Locate the cell with the specified text and output its [x, y] center coordinate. 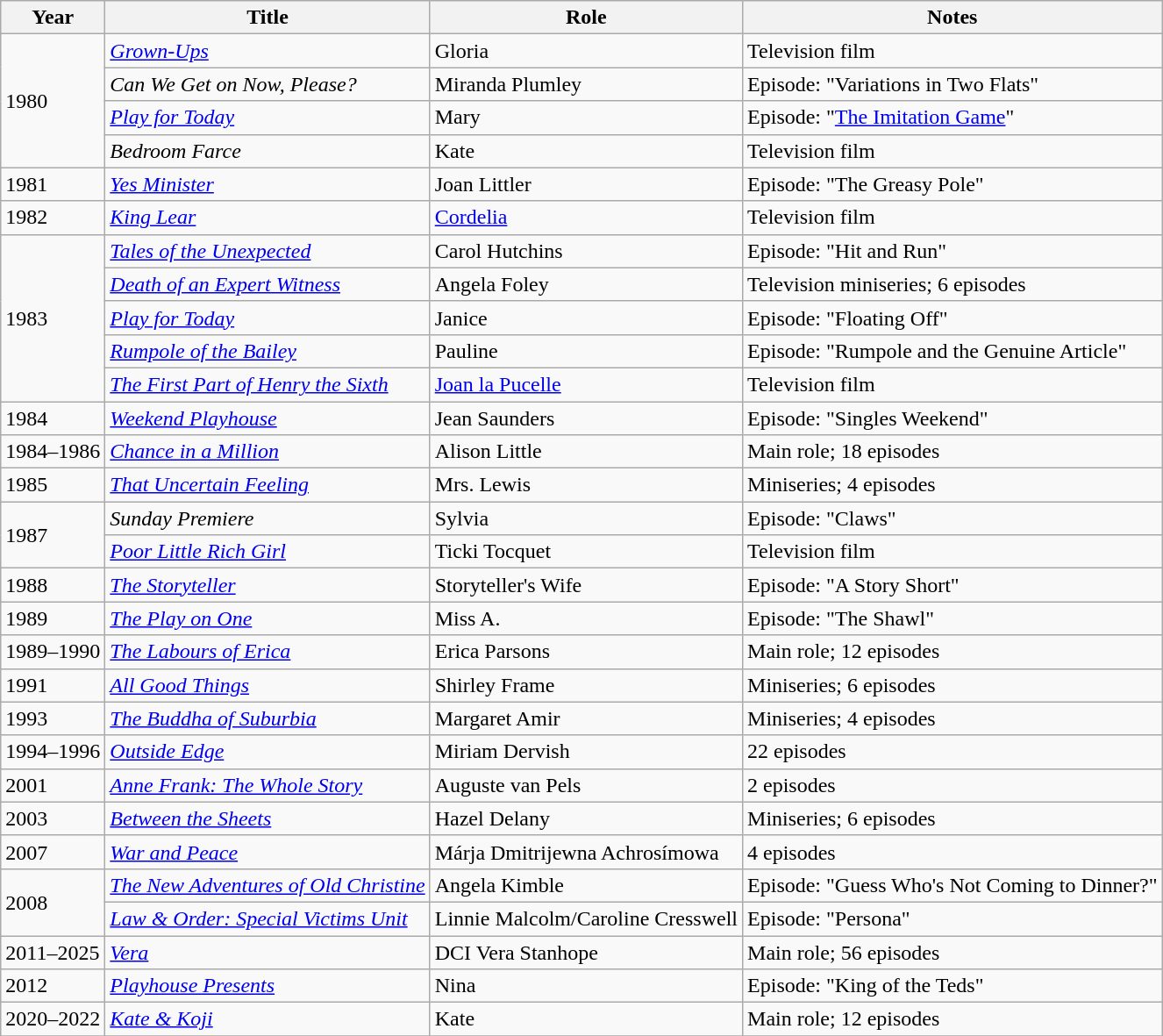
1982 [53, 218]
1989–1990 [53, 652]
Angela Foley [586, 284]
Notes [953, 18]
Playhouse Presents [268, 986]
4 episodes [953, 852]
Sylvia [586, 518]
Nina [586, 986]
Miriam Dervish [586, 752]
2 episodes [953, 785]
Joan Littler [586, 184]
Angela Kimble [586, 885]
Poor Little Rich Girl [268, 552]
The Play on One [268, 618]
The Labours of Erica [268, 652]
1984–1986 [53, 452]
Between the Sheets [268, 818]
Janice [586, 318]
Law & Order: Special Victims Unit [268, 918]
1984 [53, 418]
Episode: "The Imitation Game" [953, 118]
Main role; 18 episodes [953, 452]
The Buddha of Suburbia [268, 718]
Episode: "Hit and Run" [953, 251]
Episode: "Guess Who's Not Coming to Dinner?" [953, 885]
Episode: "Floating Off" [953, 318]
War and Peace [268, 852]
1991 [53, 685]
Linnie Malcolm/Caroline Cresswell [586, 918]
Death of an Expert Witness [268, 284]
Bedroom Farce [268, 151]
Sunday Premiere [268, 518]
2011–2025 [53, 952]
Alison Little [586, 452]
1989 [53, 618]
1993 [53, 718]
2012 [53, 986]
Episode: "Singles Weekend" [953, 418]
Storyteller's Wife [586, 585]
Carol Hutchins [586, 251]
Episode: "Persona" [953, 918]
Cordelia [586, 218]
The Storyteller [268, 585]
Pauline [586, 351]
1988 [53, 585]
Anne Frank: The Whole Story [268, 785]
Rumpole of the Bailey [268, 351]
Mary [586, 118]
Episode: "The Greasy Pole" [953, 184]
Margaret Amir [586, 718]
Yes Minister [268, 184]
Erica Parsons [586, 652]
The New Adventures of Old Christine [268, 885]
1987 [53, 535]
Hazel Delany [586, 818]
2001 [53, 785]
Weekend Playhouse [268, 418]
Joan la Pucelle [586, 384]
22 episodes [953, 752]
Márja Dmitrijewna Achrosímowa [586, 852]
Grown-Ups [268, 51]
Role [586, 18]
DCI Vera Stanhope [586, 952]
All Good Things [268, 685]
The First Part of Henry the Sixth [268, 384]
Television miniseries; 6 episodes [953, 284]
Can We Get on Now, Please? [268, 84]
Miranda Plumley [586, 84]
Episode: "The Shawl" [953, 618]
Shirley Frame [586, 685]
1985 [53, 485]
That Uncertain Feeling [268, 485]
Vera [268, 952]
Year [53, 18]
Tales of the Unexpected [268, 251]
1980 [53, 101]
1981 [53, 184]
King Lear [268, 218]
1983 [53, 318]
Chance in a Million [268, 452]
Miss A. [586, 618]
Gloria [586, 51]
Title [268, 18]
2008 [53, 902]
2020–2022 [53, 1019]
Episode: "Variations in Two Flats" [953, 84]
Main role; 56 episodes [953, 952]
Mrs. Lewis [586, 485]
Ticki Tocquet [586, 552]
Jean Saunders [586, 418]
Kate & Koji [268, 1019]
Episode: "King of the Teds" [953, 986]
2007 [53, 852]
Episode: "A Story Short" [953, 585]
Outside Edge [268, 752]
2003 [53, 818]
1994–1996 [53, 752]
Episode: "Claws" [953, 518]
Episode: "Rumpole and the Genuine Article" [953, 351]
Auguste van Pels [586, 785]
